Capture the cell that displays the provided text and extract its [X, Y] central coordinate. 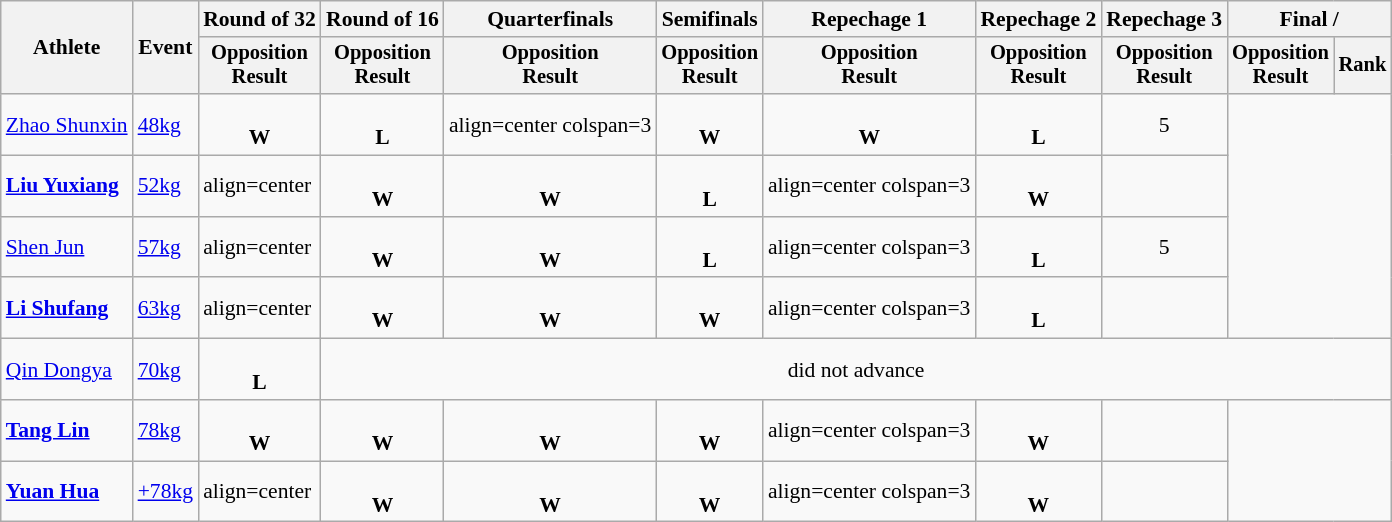
Repechage 3 [1164, 19]
did not advance [856, 370]
Yuan Hua [67, 492]
Zhao Shunxin [67, 124]
78kg [166, 430]
Semifinals [710, 19]
Round of 16 [382, 19]
Shen Jun [67, 248]
Event [166, 48]
Rank [1363, 66]
Round of 32 [260, 19]
Repechage 2 [1038, 19]
Liu Yuxiang [67, 186]
Li Shufang [67, 308]
52kg [166, 186]
48kg [166, 124]
Final / [1309, 19]
70kg [166, 370]
Qin Dongya [67, 370]
57kg [166, 248]
Repechage 1 [869, 19]
63kg [166, 308]
Quarterfinals [550, 19]
Athlete [67, 48]
Tang Lin [67, 430]
+78kg [166, 492]
